Provide the (x, y) coordinate of the cell's center where the given text is located.  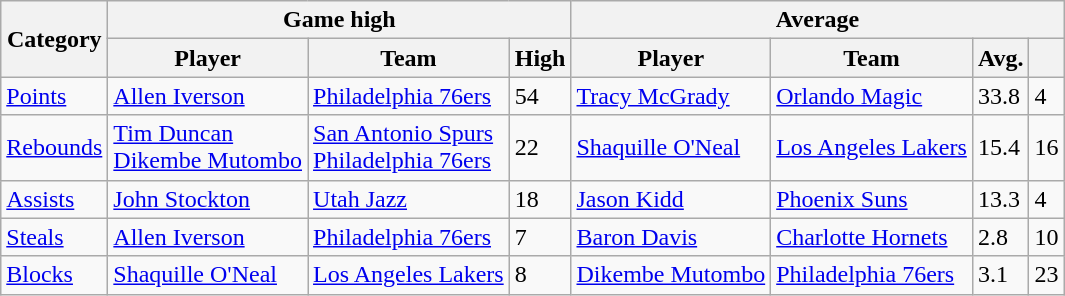
18 (540, 199)
Dikembe Mutombo (671, 275)
Blocks (54, 275)
2.8 (1000, 237)
Average (818, 20)
Phoenix Suns (872, 199)
33.8 (1000, 96)
San Antonio SpursPhiladelphia 76ers (409, 148)
7 (540, 237)
Charlotte Hornets (872, 237)
Steals (54, 237)
Category (54, 39)
Baron Davis (671, 237)
15.4 (1000, 148)
8 (540, 275)
Rebounds (54, 148)
Utah Jazz (409, 199)
Points (54, 96)
54 (540, 96)
Jason Kidd (671, 199)
Tracy McGrady (671, 96)
Avg. (1000, 58)
John Stockton (208, 199)
22 (540, 148)
10 (1046, 237)
16 (1046, 148)
Game high (340, 20)
23 (1046, 275)
Assists (54, 199)
Orlando Magic (872, 96)
Tim DuncanDikembe Mutombo (208, 148)
3.1 (1000, 275)
13.3 (1000, 199)
High (540, 58)
